Search for the cell housing the specified text and yield its [X, Y] center coordinate. 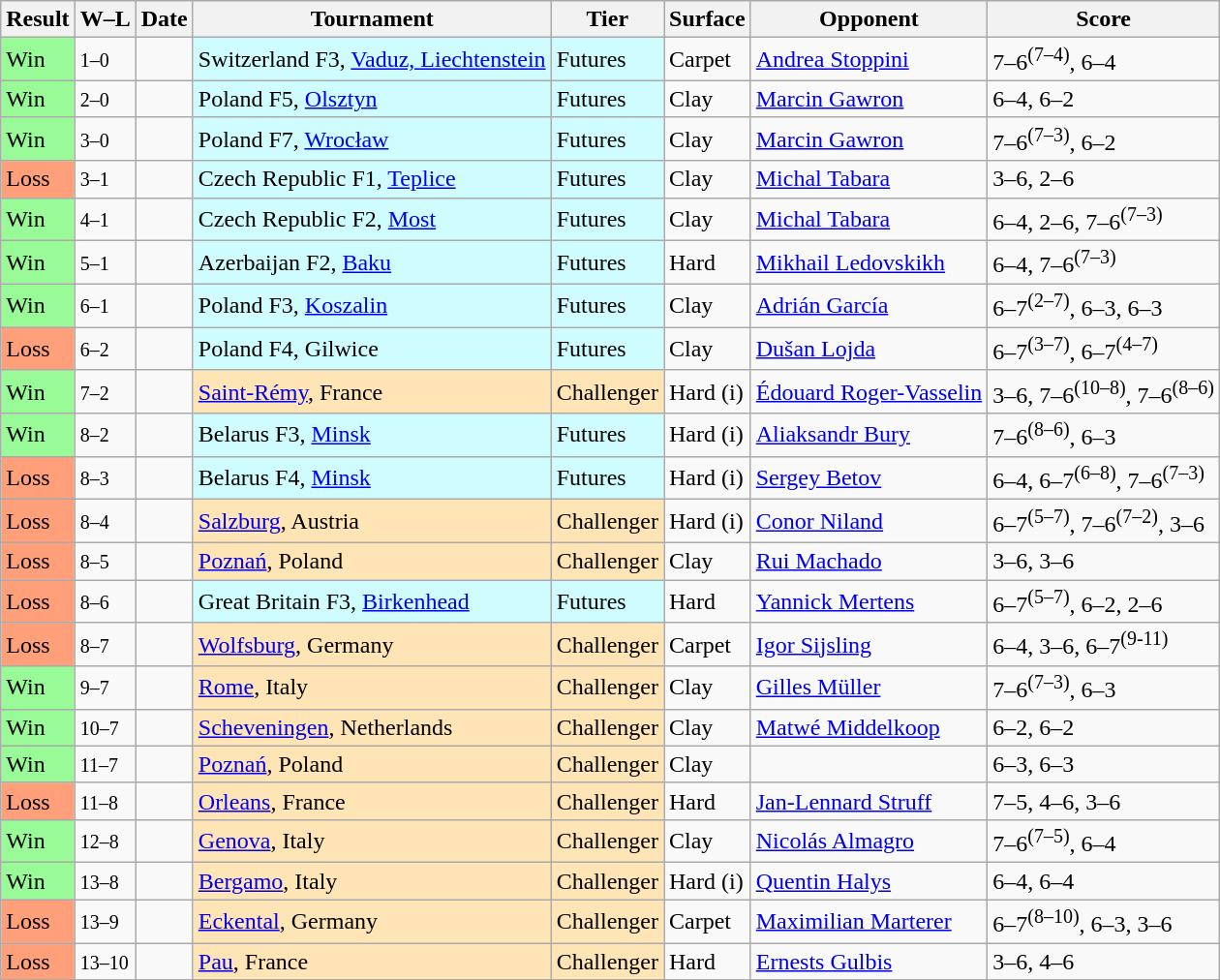
Igor Sijsling [869, 645]
Tier [607, 19]
7–6(7–5), 6–4 [1104, 841]
13–10 [105, 962]
Andrea Stoppini [869, 60]
7–6(7–3), 6–3 [1104, 688]
4–1 [105, 219]
6–2, 6–2 [1104, 727]
Matwé Middelkoop [869, 727]
Bergamo, Italy [372, 881]
Gilles Müller [869, 688]
3–6, 4–6 [1104, 962]
8–7 [105, 645]
13–9 [105, 922]
6–7(5–7), 7–6(7–2), 3–6 [1104, 521]
6–1 [105, 306]
Conor Niland [869, 521]
7–6(7–4), 6–4 [1104, 60]
3–6, 7–6(10–8), 7–6(8–6) [1104, 391]
7–2 [105, 391]
6–4, 6–2 [1104, 99]
6–4, 6–4 [1104, 881]
Nicolás Almagro [869, 841]
8–5 [105, 561]
Genova, Italy [372, 841]
Tournament [372, 19]
6–7(2–7), 6–3, 6–3 [1104, 306]
5–1 [105, 263]
Czech Republic F2, Most [372, 219]
Maximilian Marterer [869, 922]
Pau, France [372, 962]
Mikhail Ledovskikh [869, 263]
2–0 [105, 99]
7–5, 4–6, 3–6 [1104, 801]
Poland F4, Gilwice [372, 349]
Salzburg, Austria [372, 521]
3–1 [105, 179]
Orleans, France [372, 801]
Poland F3, Koszalin [372, 306]
3–0 [105, 139]
Rui Machado [869, 561]
6–4, 3–6, 6–7(9-11) [1104, 645]
Jan-Lennard Struff [869, 801]
W–L [105, 19]
3–6, 3–6 [1104, 561]
Opponent [869, 19]
Yannick Mertens [869, 602]
7–6(8–6), 6–3 [1104, 436]
6–2 [105, 349]
11–8 [105, 801]
Result [38, 19]
Poland F5, Olsztyn [372, 99]
13–8 [105, 881]
Poland F7, Wrocław [372, 139]
6–7(5–7), 6–2, 2–6 [1104, 602]
Surface [708, 19]
10–7 [105, 727]
Quentin Halys [869, 881]
6–4, 2–6, 7–6(7–3) [1104, 219]
6–7(8–10), 6–3, 3–6 [1104, 922]
Rome, Italy [372, 688]
8–6 [105, 602]
8–4 [105, 521]
Adrián García [869, 306]
Dušan Lojda [869, 349]
Czech Republic F1, Teplice [372, 179]
Great Britain F3, Birkenhead [372, 602]
Switzerland F3, Vaduz, Liechtenstein [372, 60]
Date [165, 19]
Score [1104, 19]
11–7 [105, 764]
Sergey Betov [869, 478]
Scheveningen, Netherlands [372, 727]
Eckental, Germany [372, 922]
3–6, 2–6 [1104, 179]
6–4, 6–7(6–8), 7–6(7–3) [1104, 478]
6–7(3–7), 6–7(4–7) [1104, 349]
Azerbaijan F2, Baku [372, 263]
Belarus F3, Minsk [372, 436]
Aliaksandr Bury [869, 436]
Saint-Rémy, France [372, 391]
6–4, 7–6(7–3) [1104, 263]
8–2 [105, 436]
12–8 [105, 841]
Édouard Roger-Vasselin [869, 391]
Ernests Gulbis [869, 962]
1–0 [105, 60]
7–6(7–3), 6–2 [1104, 139]
8–3 [105, 478]
Wolfsburg, Germany [372, 645]
6–3, 6–3 [1104, 764]
9–7 [105, 688]
Belarus F4, Minsk [372, 478]
